Output the [X, Y] coordinate of the center of the cell containing the given text.  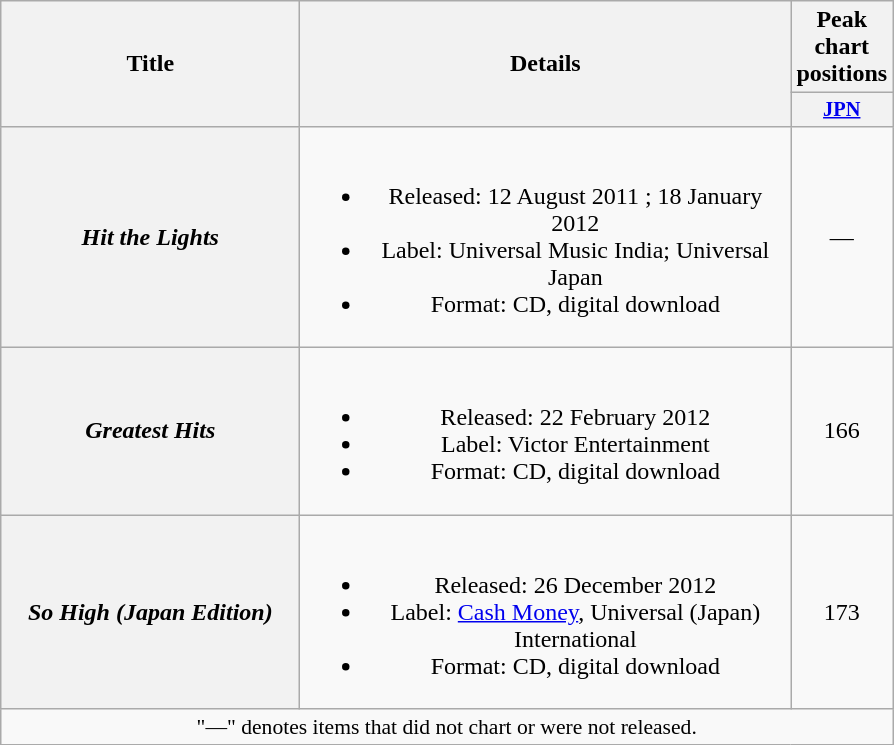
Title [150, 64]
Details [546, 64]
JPN [842, 110]
Hit the Lights [150, 236]
173 [842, 612]
So High (Japan Edition) [150, 612]
Released: 26 December 2012 Label: Cash Money, Universal (Japan) InternationalFormat: CD, digital download [546, 612]
Greatest Hits [150, 432]
— [842, 236]
"—" denotes items that did not chart or were not released. [447, 727]
Released: 22 February 2012 Label: Victor EntertainmentFormat: CD, digital download [546, 432]
Released: 12 August 2011 ; 18 January 2012Label: Universal Music India; Universal JapanFormat: CD, digital download [546, 236]
Peak chart positions [842, 47]
166 [842, 432]
